Capture the cell that displays the provided text and extract its (X, Y) central coordinate. 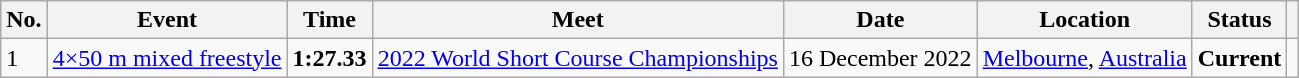
Date (880, 20)
16 December 2022 (880, 58)
1:27.33 (330, 58)
4×50 m mixed freestyle (167, 58)
Current (1240, 58)
2022 World Short Course Championships (578, 58)
Meet (578, 20)
No. (24, 20)
Location (1084, 20)
Status (1240, 20)
1 (24, 58)
Event (167, 20)
Time (330, 20)
Melbourne, Australia (1084, 58)
